For the text-containing cell, return its midpoint in (X, Y) coordinate format. 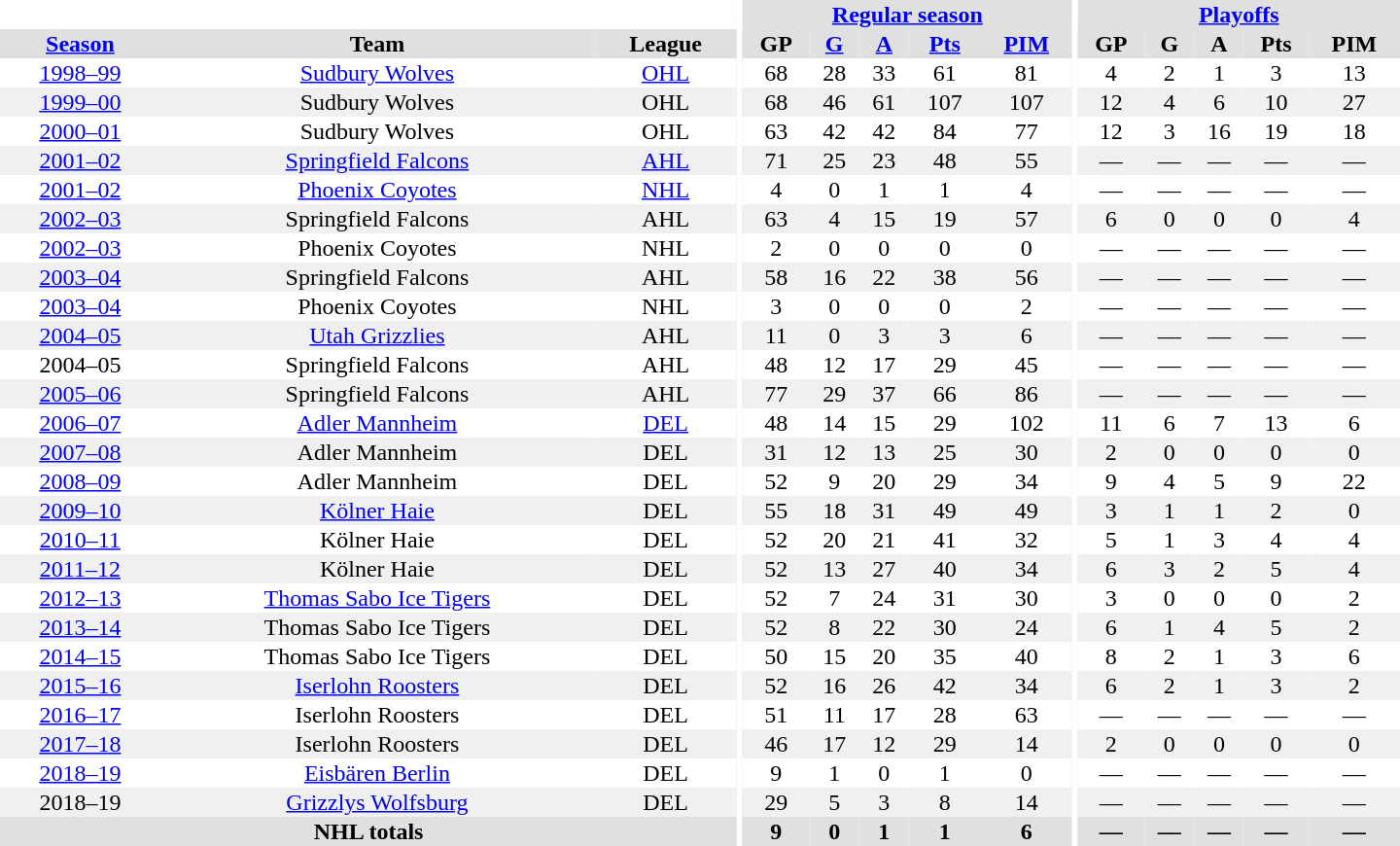
102 (1027, 423)
2014–15 (80, 656)
2010–11 (80, 540)
2011–12 (80, 569)
League (665, 44)
66 (945, 394)
23 (885, 160)
10 (1276, 102)
2008–09 (80, 481)
2013–14 (80, 627)
45 (1027, 365)
Regular season (908, 15)
57 (1027, 219)
2009–10 (80, 511)
2006–07 (80, 423)
58 (776, 277)
2007–08 (80, 452)
Eisbären Berlin (377, 773)
35 (945, 656)
33 (885, 73)
41 (945, 540)
2017–18 (80, 744)
50 (776, 656)
37 (885, 394)
51 (776, 715)
Utah Grizzlies (377, 335)
26 (885, 686)
Season (80, 44)
71 (776, 160)
2005–06 (80, 394)
2015–16 (80, 686)
2012–13 (80, 598)
2016–17 (80, 715)
1998–99 (80, 73)
21 (885, 540)
84 (945, 131)
86 (1027, 394)
Team (377, 44)
2000–01 (80, 131)
38 (945, 277)
56 (1027, 277)
Grizzlys Wolfsburg (377, 802)
1999–00 (80, 102)
32 (1027, 540)
Playoffs (1239, 15)
NHL totals (368, 831)
81 (1027, 73)
